Locate the cell with the specified text and output its (X, Y) center coordinate. 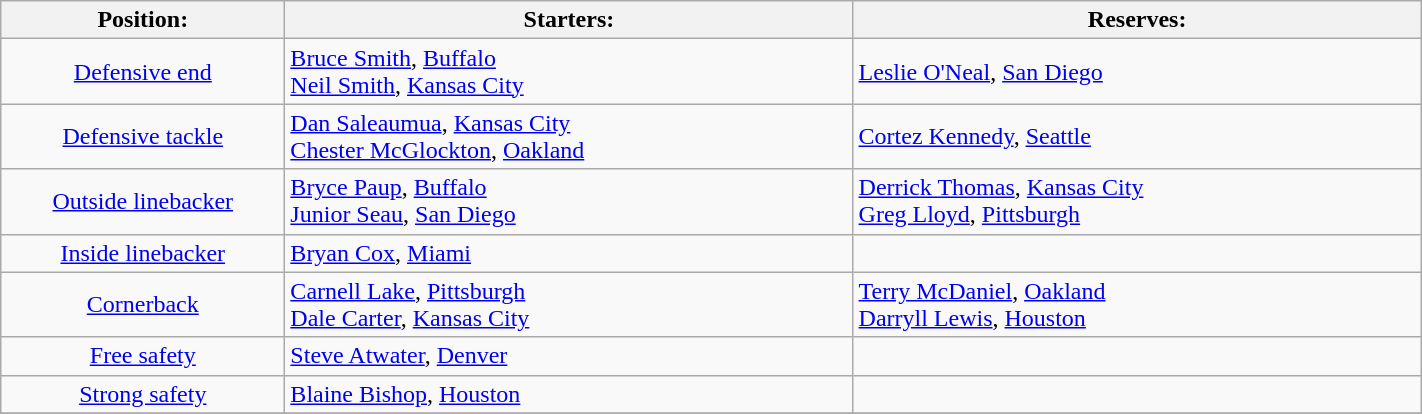
Reserves: (1137, 20)
Leslie O'Neal, San Diego (1137, 72)
Bryan Cox, Miami (569, 253)
Terry McDaniel, Oakland Darryll Lewis, Houston (1137, 304)
Cortez Kennedy, Seattle (1137, 136)
Blaine Bishop, Houston (569, 394)
Free safety (143, 356)
Outside linebacker (143, 202)
Starters: (569, 20)
Cornerback (143, 304)
Bruce Smith, Buffalo Neil Smith, Kansas City (569, 72)
Defensive tackle (143, 136)
Strong safety (143, 394)
Dan Saleaumua, Kansas City Chester McGlockton, Oakland (569, 136)
Carnell Lake, Pittsburgh Dale Carter, Kansas City (569, 304)
Steve Atwater, Denver (569, 356)
Position: (143, 20)
Derrick Thomas, Kansas City Greg Lloyd, Pittsburgh (1137, 202)
Inside linebacker (143, 253)
Defensive end (143, 72)
Bryce Paup, Buffalo Junior Seau, San Diego (569, 202)
